Detect which cell encompasses the target text, then output its (X, Y) center coordinate. 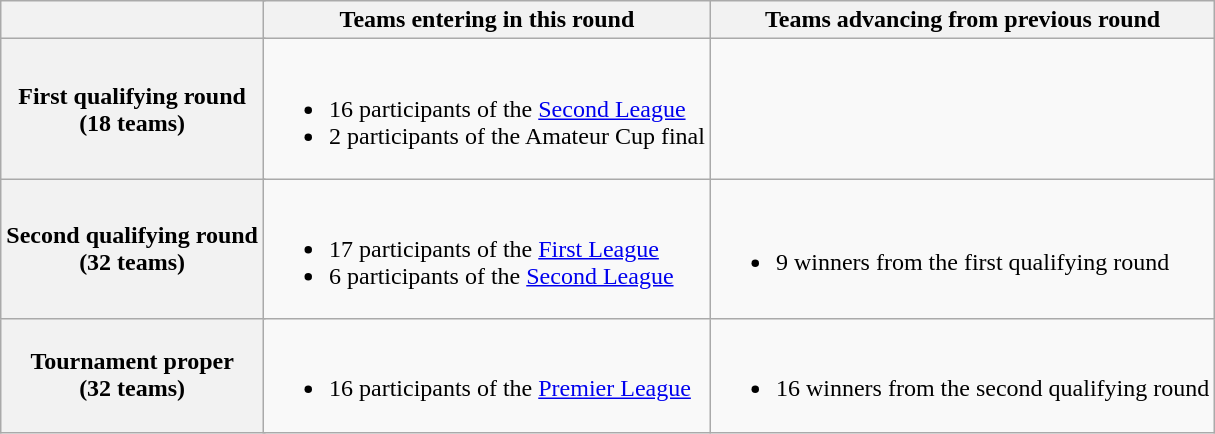
9 winners from the first qualifying round (962, 249)
16 participants of the Premier League (486, 376)
Tournament proper (32 teams) (132, 376)
16 winners from the second qualifying round (962, 376)
17 participants of the First League6 participants of the Second League (486, 249)
16 participants of the Second League2 participants of the Amateur Cup final (486, 109)
Second qualifying round (32 teams) (132, 249)
First qualifying round (18 teams) (132, 109)
Teams advancing from previous round (962, 20)
Teams entering in this round (486, 20)
